Find where the given text appears and provide that cell's center as [X, Y] coordinate. 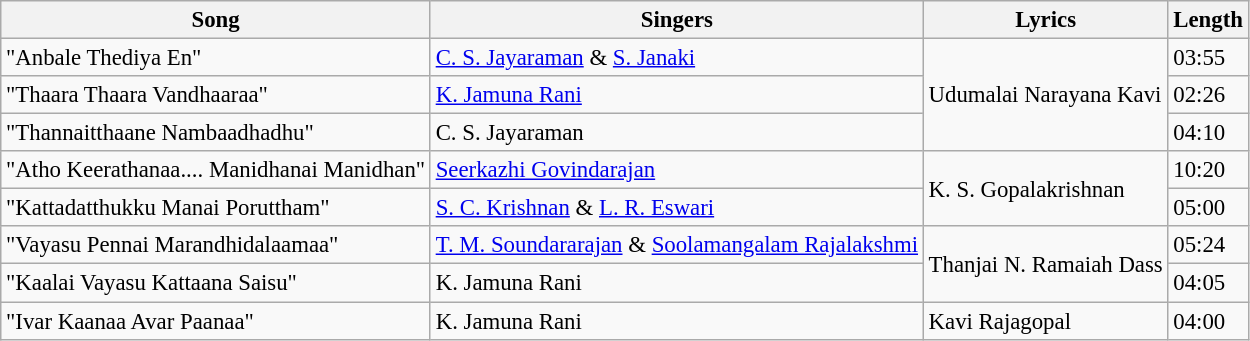
04:10 [1208, 133]
"Thaara Thaara Vandhaaraa" [216, 95]
04:00 [1208, 321]
C. S. Jayaraman [676, 133]
"Kaalai Vayasu Kattaana Saisu" [216, 283]
S. C. Krishnan & L. R. Eswari [676, 208]
"Atho Keerathanaa.... Manidhanai Manidhan" [216, 170]
K. S. Gopalakrishnan [1046, 188]
04:05 [1208, 283]
"Ivar Kaanaa Avar Paanaa" [216, 321]
Song [216, 20]
T. M. Soundararajan & Soolamangalam Rajalakshmi [676, 245]
10:20 [1208, 170]
Length [1208, 20]
Lyrics [1046, 20]
03:55 [1208, 58]
"Anbale Thediya En" [216, 58]
"Thannaitthaane Nambaadhadhu" [216, 133]
C. S. Jayaraman & S. Janaki [676, 58]
"Kattadatthukku Manai Poruttham" [216, 208]
Udumalai Narayana Kavi [1046, 96]
Singers [676, 20]
"Vayasu Pennai Marandhidalaamaa" [216, 245]
Seerkazhi Govindarajan [676, 170]
05:00 [1208, 208]
02:26 [1208, 95]
05:24 [1208, 245]
Kavi Rajagopal [1046, 321]
Thanjai N. Ramaiah Dass [1046, 264]
